Locate the cell with the specified text and output its (X, Y) center coordinate. 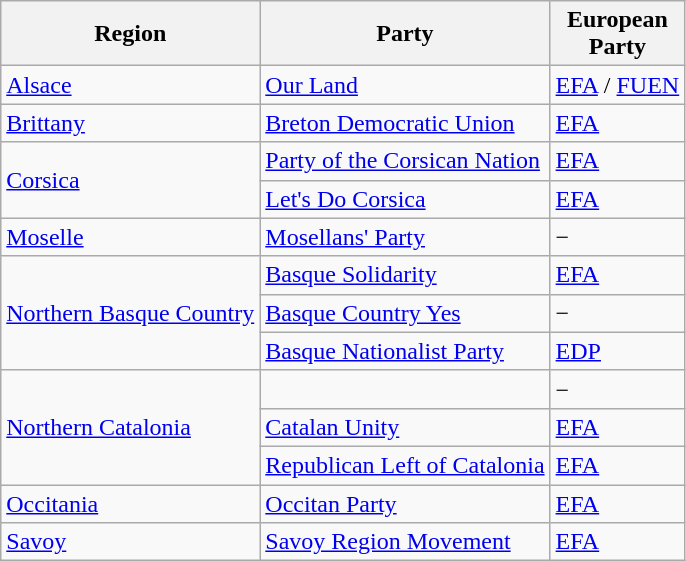
Savoy Region Movement (405, 542)
Breton Democratic Union (405, 123)
Basque Nationalist Party (405, 351)
Region (130, 34)
EuropeanParty (618, 34)
Let's Do Corsica (405, 199)
Basque Solidarity (405, 275)
EDP (618, 351)
Catalan Unity (405, 427)
Republican Left of Catalonia (405, 465)
Occitania (130, 503)
Brittany (130, 123)
Basque Country Yes (405, 313)
Savoy (130, 542)
EFA / FUEN (618, 85)
Party of the Corsican Nation (405, 161)
Party (405, 34)
Moselle (130, 237)
Corsica (130, 180)
Northern Catalonia (130, 427)
Mosellans' Party (405, 237)
Our Land (405, 85)
Northern Basque Country (130, 313)
Alsace (130, 85)
Occitan Party (405, 503)
